Identify which cell holds the provided text, then report its (X, Y) central coordinate. 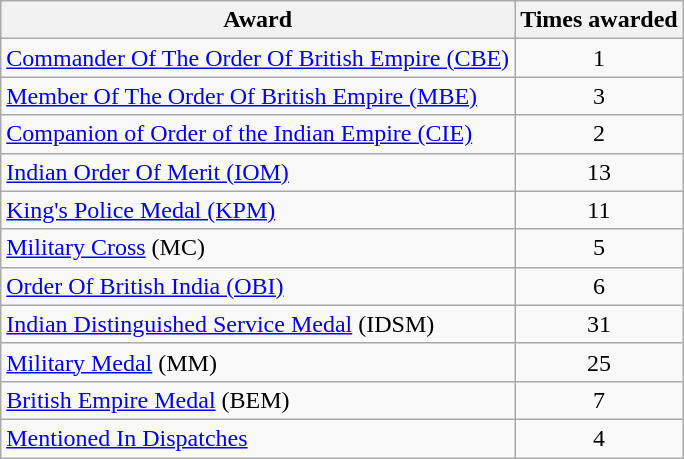
Award (258, 20)
2 (600, 134)
British Empire Medal (BEM) (258, 400)
7 (600, 400)
11 (600, 210)
Mentioned In Dispatches (258, 438)
13 (600, 172)
Indian Order Of Merit (IOM) (258, 172)
4 (600, 438)
Companion of Order of the Indian Empire (CIE) (258, 134)
5 (600, 248)
Order Of British India (OBI) (258, 286)
Times awarded (600, 20)
King's Police Medal (KPM) (258, 210)
Military Medal (MM) (258, 362)
1 (600, 58)
Commander Of The Order Of British Empire (CBE) (258, 58)
3 (600, 96)
31 (600, 324)
Military Cross (MC) (258, 248)
6 (600, 286)
Indian Distinguished Service Medal (IDSM) (258, 324)
25 (600, 362)
Member Of The Order Of British Empire (MBE) (258, 96)
